Find where the given text appears and provide that cell's center as (X, Y) coordinate. 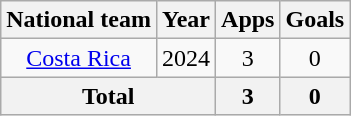
2024 (186, 58)
Total (108, 96)
Goals (315, 20)
National team (79, 20)
Costa Rica (79, 58)
Apps (248, 20)
Year (186, 20)
